Return [x, y] of the center of cell containing provided text 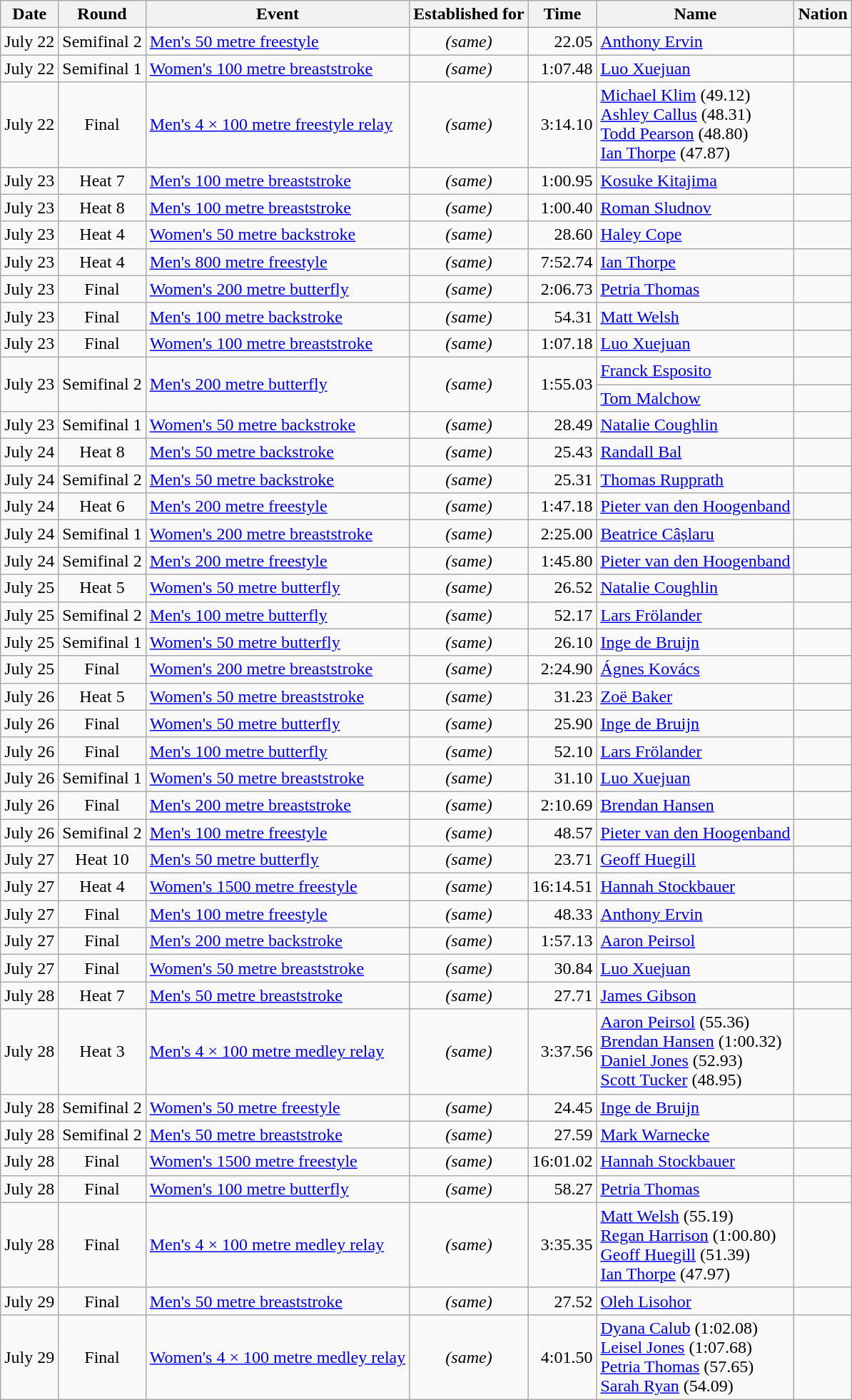
Thomas Rupprath [695, 480]
3:14.10 [562, 124]
Dyana Calub (1:02.08) Leisel Jones (1:07.68) Petria Thomas (57.65) Sarah Ryan (54.09) [695, 1357]
Ian Thorpe [695, 262]
Franck Esposito [695, 370]
25.43 [562, 452]
27.52 [562, 1301]
1:00.95 [562, 181]
52.17 [562, 615]
1:47.18 [562, 507]
Women's 50 metre freestyle [278, 1107]
Geoff Huegill [695, 860]
2:06.73 [562, 289]
48.33 [562, 914]
1:45.80 [562, 561]
16:01.02 [562, 1162]
Matt Welsh (55.19) Regan Harrison (1:00.80) Geoff Huegill (51.39) Ian Thorpe (47.97) [695, 1244]
James Gibson [695, 995]
2:25.00 [562, 534]
52.10 [562, 751]
7:52.74 [562, 262]
Aaron Peirsol (55.36) Brendan Hansen (1:00.32) Daniel Jones (52.93) Scott Tucker (48.95) [695, 1052]
Brendan Hansen [695, 805]
Men's 4 × 100 metre freestyle relay [278, 124]
24.45 [562, 1107]
Tom Malchow [695, 397]
16:14.51 [562, 887]
Time [562, 14]
Women's 4 × 100 metre medley relay [278, 1357]
Roman Sludnov [695, 208]
Men's 50 metre freestyle [278, 41]
Randall Bal [695, 452]
Nation [823, 14]
Haley Cope [695, 235]
1:07.48 [562, 69]
2:24.90 [562, 669]
28.60 [562, 235]
Men's 50 metre butterfly [278, 860]
Heat 3 [102, 1052]
25.90 [562, 724]
27.59 [562, 1135]
48.57 [562, 833]
1:00.40 [562, 208]
23.71 [562, 860]
Date [30, 14]
Heat 10 [102, 860]
58.27 [562, 1189]
25.31 [562, 480]
2:10.69 [562, 805]
1:57.13 [562, 941]
Zoë Baker [695, 696]
26.52 [562, 588]
Heat 6 [102, 507]
3:37.56 [562, 1052]
Event [278, 14]
Men's 200 metre butterfly [278, 384]
Michael Klim (49.12) Ashley Callus (48.31) Todd Pearson (48.80) Ian Thorpe (47.87) [695, 124]
1:07.18 [562, 343]
1:55.03 [562, 384]
Men's 200 metre breaststroke [278, 805]
3:35.35 [562, 1244]
26.10 [562, 642]
Men's 100 metre backstroke [278, 316]
Name [695, 14]
Ágnes Kovács [695, 669]
Women's 200 metre butterfly [278, 289]
28.49 [562, 425]
Men's 200 metre backstroke [278, 941]
Kosuke Kitajima [695, 181]
Men's 800 metre freestyle [278, 262]
Matt Welsh [695, 316]
31.23 [562, 696]
Mark Warnecke [695, 1135]
Round [102, 14]
4:01.50 [562, 1357]
Beatrice Câșlaru [695, 534]
22.05 [562, 41]
30.84 [562, 968]
Aaron Peirsol [695, 941]
54.31 [562, 316]
31.10 [562, 778]
27.71 [562, 995]
Oleh Lisohor [695, 1301]
Established for [469, 14]
Women's 100 metre butterfly [278, 1189]
